Pinpoint the cell where the given text exists, returning its (x, y) midpoint coordinate. 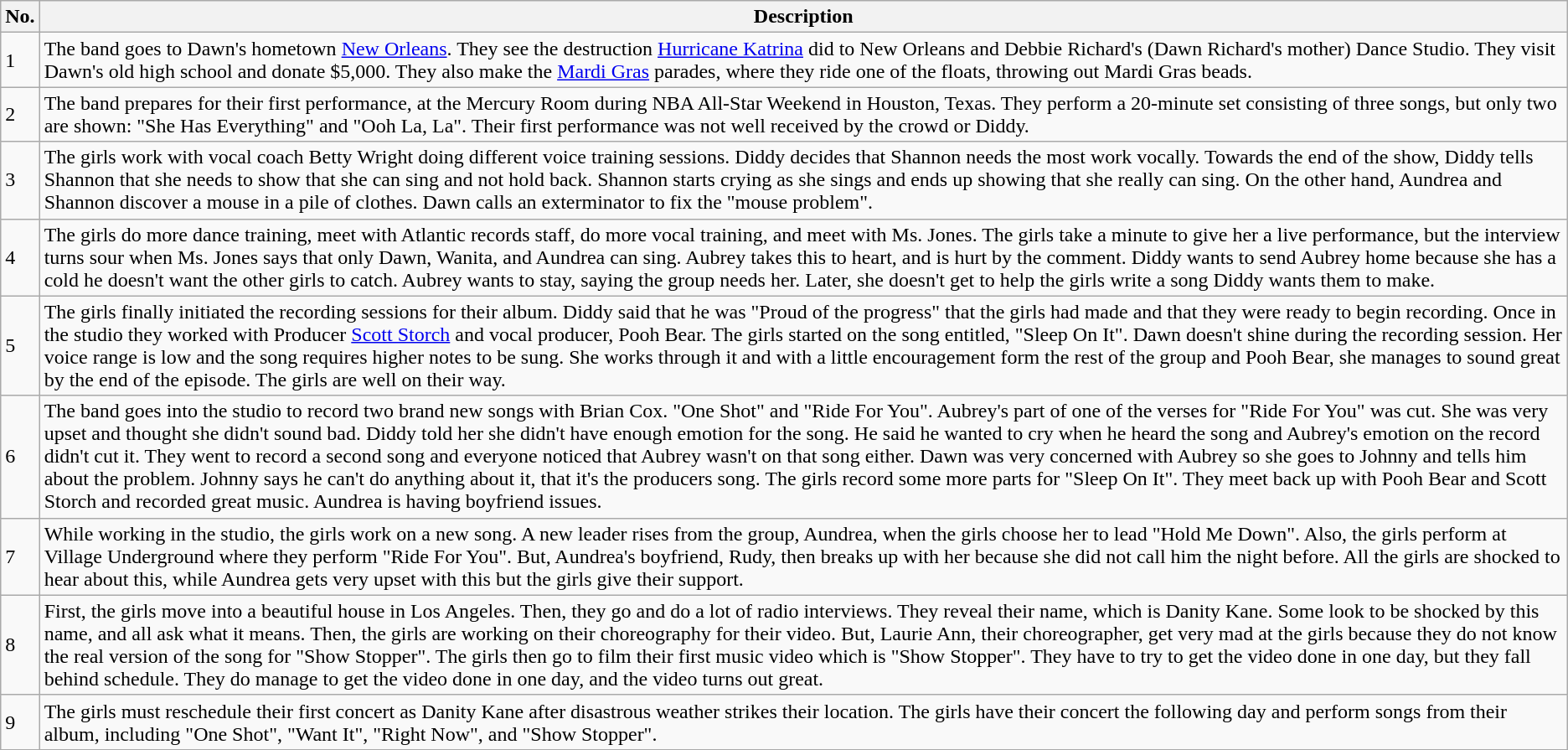
No. (20, 17)
8 (20, 645)
Description (803, 17)
6 (20, 457)
7 (20, 556)
3 (20, 180)
9 (20, 722)
1 (20, 60)
2 (20, 114)
5 (20, 345)
4 (20, 257)
